Scan for the cell matching the given text and deliver its [X, Y] coordinate at center. 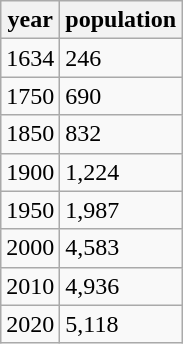
4,936 [121, 286]
2000 [30, 248]
1900 [30, 172]
1,987 [121, 210]
1,224 [121, 172]
832 [121, 134]
population [121, 20]
1850 [30, 134]
year [30, 20]
2020 [30, 324]
246 [121, 58]
2010 [30, 286]
1750 [30, 96]
4,583 [121, 248]
1634 [30, 58]
690 [121, 96]
1950 [30, 210]
5,118 [121, 324]
